Detect which cell encompasses the target text, then output its [x, y] center coordinate. 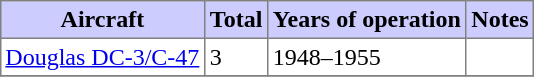
3 [236, 57]
Notes [500, 20]
Douglas DC-3/C-47 [102, 57]
1948–1955 [367, 57]
Aircraft [102, 20]
Total [236, 20]
Years of operation [367, 20]
